Search for the cell housing the specified text and yield its (X, Y) center coordinate. 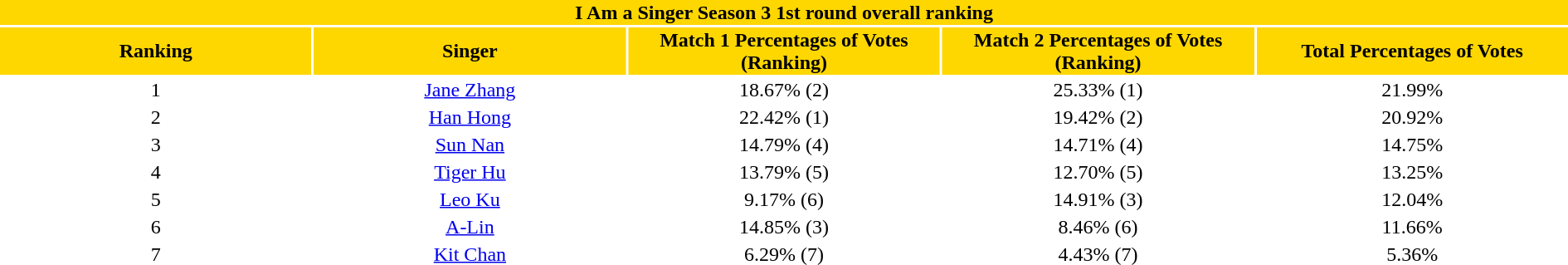
Han Hong (470, 117)
14.79% (4) (784, 145)
22.42% (1) (784, 117)
Ranking (156, 52)
20.92% (1412, 117)
12.70% (5) (1098, 172)
Match 2 Percentages of Votes (Ranking) (1098, 52)
Singer (470, 52)
4 (156, 172)
13.25% (1412, 172)
1 (156, 90)
14.91% (3) (1098, 199)
6 (156, 227)
I Am a Singer Season 3 1st round overall ranking (784, 12)
Leo Ku (470, 199)
8.46% (6) (1098, 227)
12.04% (1412, 199)
3 (156, 145)
14.71% (4) (1098, 145)
14.75% (1412, 145)
2 (156, 117)
9.17% (6) (784, 199)
Jane Zhang (470, 90)
18.67% (2) (784, 90)
11.66% (1412, 227)
A-Lin (470, 227)
19.42% (2) (1098, 117)
5 (156, 199)
Total Percentages of Votes (1412, 52)
25.33% (1) (1098, 90)
Tiger Hu (470, 172)
13.79% (5) (784, 172)
Match 1 Percentages of Votes (Ranking) (784, 52)
21.99% (1412, 90)
14.85% (3) (784, 227)
Sun Nan (470, 145)
